Detect which cell encompasses the target text, then output its (X, Y) center coordinate. 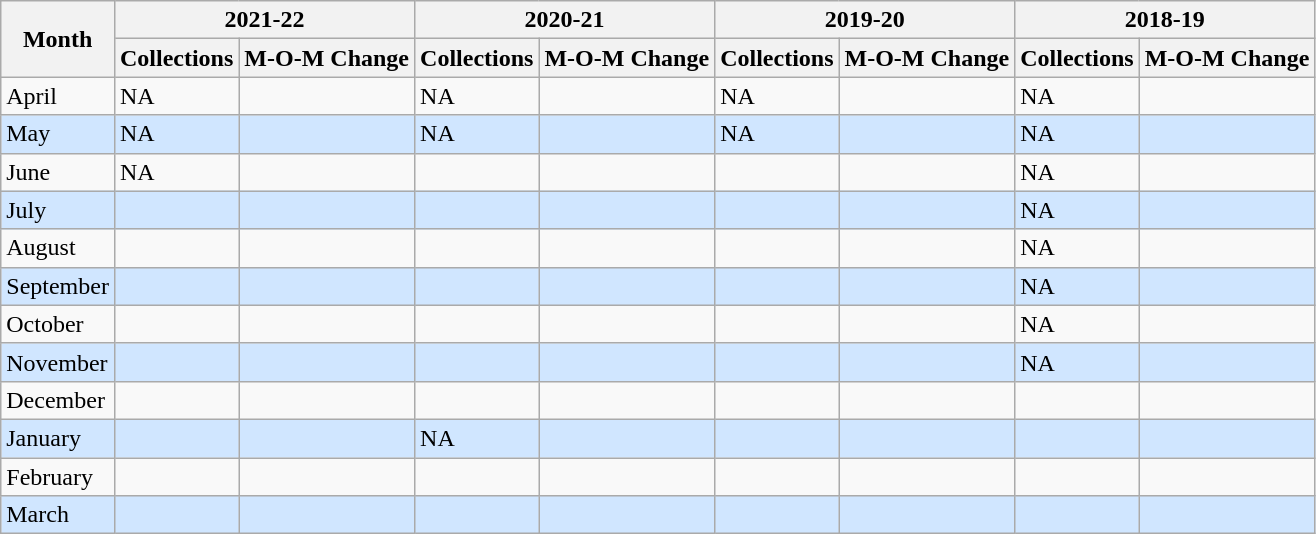
December (58, 400)
September (58, 286)
2019-20 (865, 20)
2020-21 (565, 20)
2021-22 (264, 20)
August (58, 248)
October (58, 324)
May (58, 134)
March (58, 515)
January (58, 438)
November (58, 362)
April (58, 96)
July (58, 210)
2018-19 (1165, 20)
February (58, 477)
Month (58, 39)
June (58, 172)
